Return the (x, y) coordinate for the center point of the cell that contains the specified text.  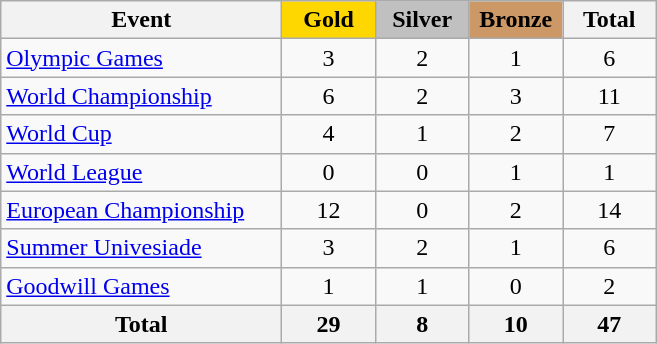
Bronze (516, 20)
10 (516, 324)
World Championship (142, 96)
Goodwill Games (142, 286)
World Cup (142, 134)
29 (329, 324)
14 (609, 210)
11 (609, 96)
Event (142, 20)
4 (329, 134)
8 (422, 324)
Summer Univesiade (142, 248)
7 (609, 134)
47 (609, 324)
12 (329, 210)
European Championship (142, 210)
Olympic Games (142, 58)
World League (142, 172)
Gold (329, 20)
Silver (422, 20)
